Capture the cell that displays the provided text and extract its [x, y] central coordinate. 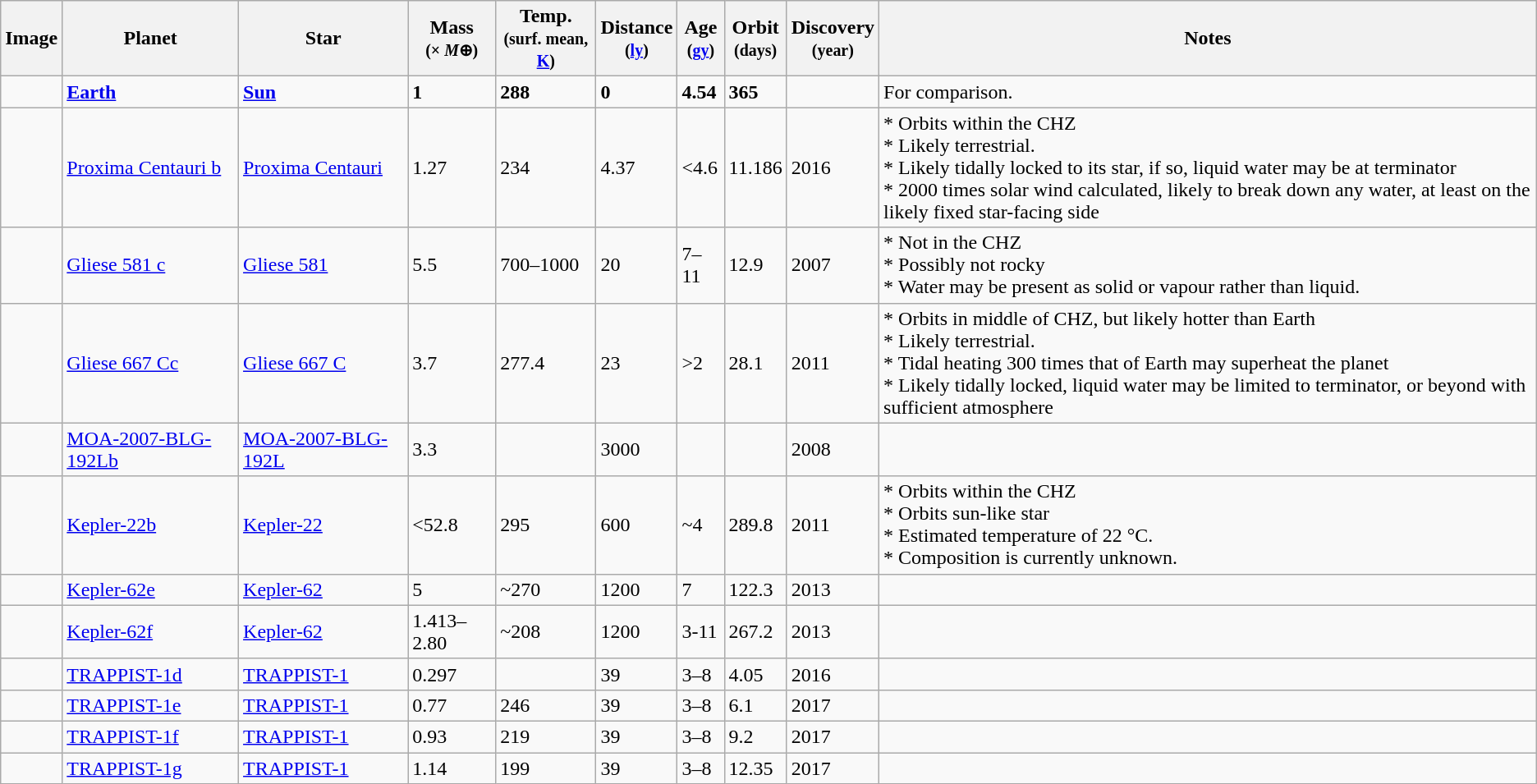
* Not in the CHZ * Possibly not rocky * Water may be present as solid or vapour rather than liquid. [1209, 265]
Distance(ly) [637, 39]
4.05 [755, 674]
Proxima Centauri b [151, 167]
6.1 [755, 705]
~4 [701, 525]
Sun [323, 92]
>2 [701, 363]
12.35 [755, 768]
700–1000 [546, 265]
289.8 [755, 525]
1.413–2.80 [452, 632]
Orbit(days) [755, 39]
Earth [151, 92]
For comparison. [1209, 92]
MOA-2007-BLG-192L [323, 450]
7–11 [701, 265]
9.2 [755, 736]
~270 [546, 589]
TRAPPIST-1f [151, 736]
600 [637, 525]
0.297 [452, 674]
1 [452, 92]
Kepler-22b [151, 525]
5.5 [452, 265]
MOA-2007-BLG-192Lb [151, 450]
246 [546, 705]
2008 [833, 450]
2007 [833, 265]
Gliese 667 Cc [151, 363]
0.93 [452, 736]
<4.6 [701, 167]
1.27 [452, 167]
3-11 [701, 632]
Kepler-62e [151, 589]
3.3 [452, 450]
<52.8 [452, 525]
277.4 [546, 363]
~208 [546, 632]
122.3 [755, 589]
Mass(× M⊕) [452, 39]
288 [546, 92]
Notes [1209, 39]
* Orbits within the CHZ* Orbits sun-like star* Estimated temperature of 22 °C.* Composition is currently unknown. [1209, 525]
23 [637, 363]
Gliese 581 c [151, 265]
Kepler-22 [323, 525]
4.54 [701, 92]
0 [637, 92]
Proxima Centauri [323, 167]
20 [637, 265]
0.77 [452, 705]
11.186 [755, 167]
TRAPPIST-1g [151, 768]
234 [546, 167]
199 [546, 768]
Gliese 667 C [323, 363]
1.14 [452, 768]
Planet [151, 39]
Kepler-62f [151, 632]
12.9 [755, 265]
TRAPPIST-1d [151, 674]
267.2 [755, 632]
5 [452, 589]
7 [701, 589]
28.1 [755, 363]
295 [546, 525]
3.7 [452, 363]
TRAPPIST-1e [151, 705]
Temp.(surf. mean, K) [546, 39]
4.37 [637, 167]
Image [31, 39]
219 [546, 736]
365 [755, 92]
3000 [637, 450]
Age(gy) [701, 39]
Discovery(year) [833, 39]
Star [323, 39]
Gliese 581 [323, 265]
